Search for the cell housing the specified text and yield its [x, y] center coordinate. 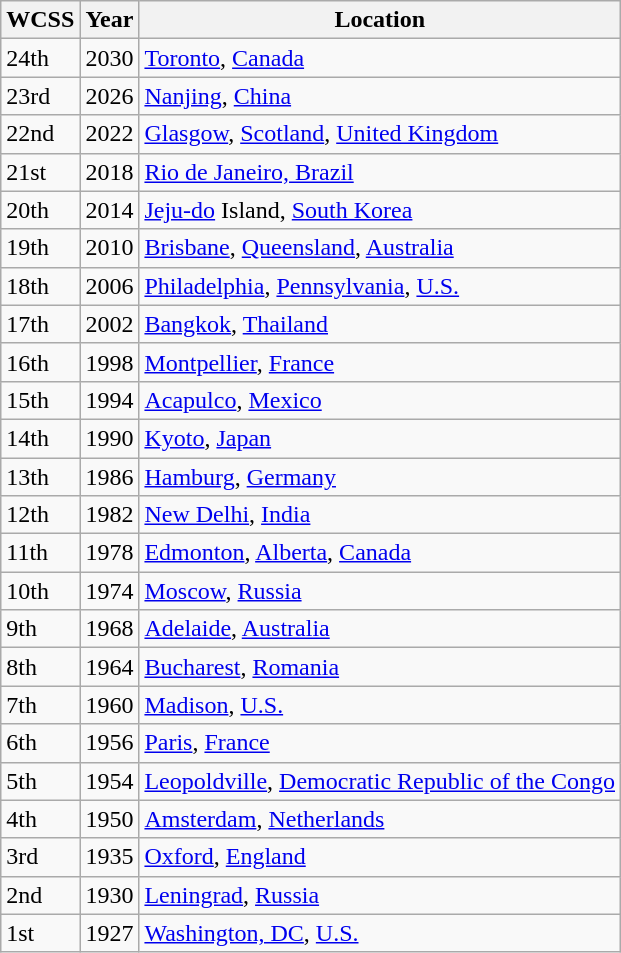
1927 [110, 933]
18th [40, 286]
Moscow, Russia [380, 591]
1960 [110, 705]
13th [40, 477]
Glasgow, Scotland, United Kingdom [380, 134]
9th [40, 629]
6th [40, 743]
2006 [110, 286]
22nd [40, 134]
1935 [110, 857]
Kyoto, Japan [380, 438]
24th [40, 58]
8th [40, 667]
2014 [110, 210]
Toronto, Canada [380, 58]
7th [40, 705]
Year [110, 20]
12th [40, 515]
Montpellier, France [380, 362]
16th [40, 362]
2018 [110, 172]
1930 [110, 895]
WCSS [40, 20]
15th [40, 400]
Madison, U.S. [380, 705]
Rio de Janeiro, Brazil [380, 172]
2030 [110, 58]
21st [40, 172]
14th [40, 438]
Nanjing, China [380, 96]
19th [40, 248]
10th [40, 591]
1994 [110, 400]
1954 [110, 781]
2nd [40, 895]
1968 [110, 629]
1982 [110, 515]
Hamburg, Germany [380, 477]
Leningrad, Russia [380, 895]
Edmonton, Alberta, Canada [380, 553]
1964 [110, 667]
1st [40, 933]
Bucharest, Romania [380, 667]
1950 [110, 819]
Paris, France [380, 743]
Amsterdam, Netherlands [380, 819]
1986 [110, 477]
1978 [110, 553]
Adelaide, Australia [380, 629]
2022 [110, 134]
Brisbane, Queensland, Australia [380, 248]
1974 [110, 591]
11th [40, 553]
Leopoldville, Democratic Republic of the Congo [380, 781]
2026 [110, 96]
3rd [40, 857]
Location [380, 20]
20th [40, 210]
Acapulco, Mexico [380, 400]
1998 [110, 362]
Oxford, England [380, 857]
2010 [110, 248]
Philadelphia, Pennsylvania, U.S. [380, 286]
2002 [110, 324]
4th [40, 819]
17th [40, 324]
23rd [40, 96]
New Delhi, India [380, 515]
1990 [110, 438]
Bangkok, Thailand [380, 324]
Jeju-do Island, South Korea [380, 210]
Washington, DC, U.S. [380, 933]
1956 [110, 743]
5th [40, 781]
